Determine the (X, Y) coordinate at the center of the cell enclosing the given text.  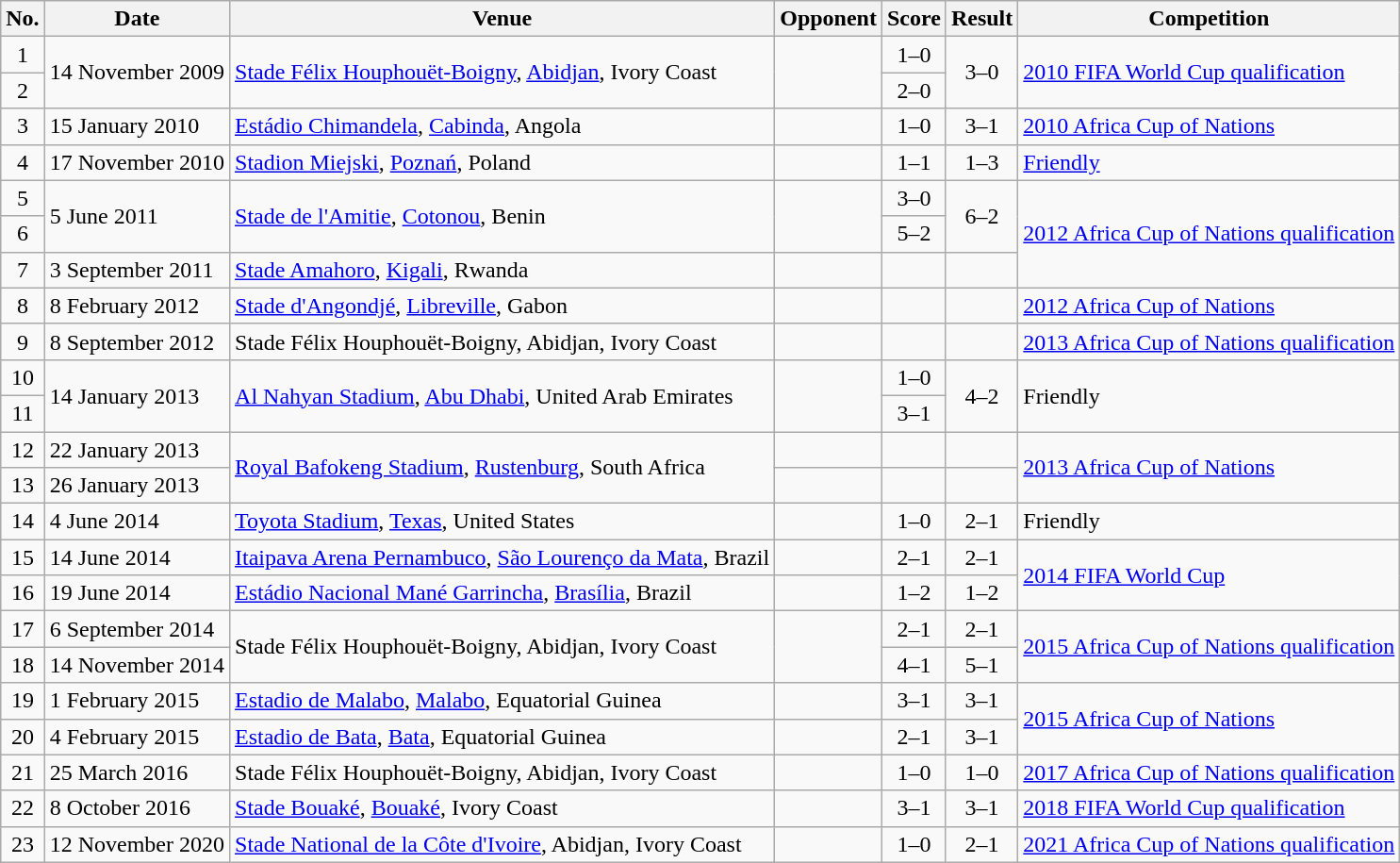
14 January 2013 (137, 395)
2015 Africa Cup of Nations qualification (1209, 647)
Date (137, 19)
22 (23, 808)
6 (23, 234)
1–1 (914, 162)
Estádio Chimandela, Cabinda, Angola (502, 126)
21 (23, 772)
No. (23, 19)
2015 Africa Cup of Nations (1209, 719)
Venue (502, 19)
Result (981, 19)
2013 Africa Cup of Nations (1209, 468)
6–2 (981, 216)
23 (23, 844)
14 (23, 522)
Competition (1209, 19)
Stade National de la Côte d'Ivoire, Abidjan, Ivory Coast (502, 844)
Toyota Stadium, Texas, United States (502, 522)
1 (23, 55)
Score (914, 19)
14 November 2009 (137, 73)
2018 FIFA World Cup qualification (1209, 808)
2014 FIFA World Cup (1209, 575)
5–1 (981, 665)
11 (23, 413)
Estádio Nacional Mané Garrincha, Brasília, Brazil (502, 593)
8 (23, 306)
2013 Africa Cup of Nations qualification (1209, 341)
2012 Africa Cup of Nations qualification (1209, 234)
1 February 2015 (137, 701)
26 January 2013 (137, 486)
Al Nahyan Stadium, Abu Dhabi, United Arab Emirates (502, 395)
1–3 (981, 162)
Itaipava Arena Pernambuco, São Lourenço da Mata, Brazil (502, 557)
5 (23, 198)
4–1 (914, 665)
20 (23, 737)
14 June 2014 (137, 557)
Stade de l'Amitie, Cotonou, Benin (502, 216)
4–2 (981, 395)
12 November 2020 (137, 844)
18 (23, 665)
7 (23, 270)
2021 Africa Cup of Nations qualification (1209, 844)
Royal Bafokeng Stadium, Rustenburg, South Africa (502, 468)
12 (23, 450)
17 November 2010 (137, 162)
5 June 2011 (137, 216)
3 (23, 126)
13 (23, 486)
9 (23, 341)
2017 Africa Cup of Nations qualification (1209, 772)
19 (23, 701)
Stade d'Angondjé, Libreville, Gabon (502, 306)
3 September 2011 (137, 270)
Estadio de Malabo, Malabo, Equatorial Guinea (502, 701)
2010 FIFA World Cup qualification (1209, 73)
4 February 2015 (137, 737)
2010 Africa Cup of Nations (1209, 126)
10 (23, 377)
22 January 2013 (137, 450)
19 June 2014 (137, 593)
Opponent (829, 19)
14 November 2014 (137, 665)
4 (23, 162)
4 June 2014 (137, 522)
15 (23, 557)
5–2 (914, 234)
17 (23, 629)
8 February 2012 (137, 306)
8 September 2012 (137, 341)
2–0 (914, 91)
Estadio de Bata, Bata, Equatorial Guinea (502, 737)
Stadion Miejski, Poznań, Poland (502, 162)
6 September 2014 (137, 629)
2012 Africa Cup of Nations (1209, 306)
15 January 2010 (137, 126)
16 (23, 593)
Stade Amahoro, Kigali, Rwanda (502, 270)
Stade Bouaké, Bouaké, Ivory Coast (502, 808)
8 October 2016 (137, 808)
25 March 2016 (137, 772)
2 (23, 91)
